Identify which cell holds the provided text, then report its [x, y] central coordinate. 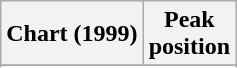
Peakposition [189, 34]
Chart (1999) [72, 34]
